Capture the cell that displays the provided text and extract its [X, Y] central coordinate. 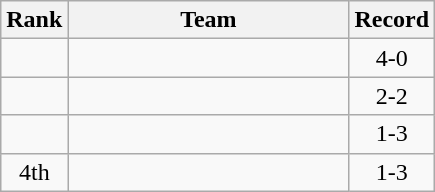
Team [208, 20]
Rank [34, 20]
4-0 [392, 58]
4th [34, 172]
2-2 [392, 96]
Record [392, 20]
